Determine the [X, Y] coordinate at the center of the cell enclosing the given text.  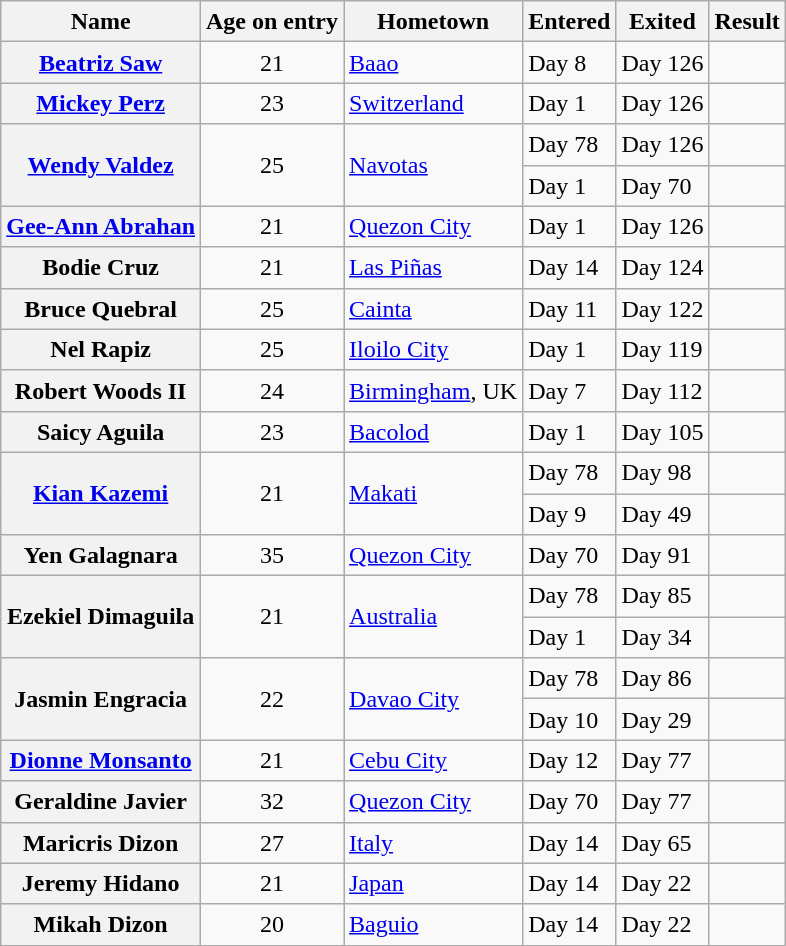
Makati [434, 493]
Day 9 [570, 514]
Bruce Quebral [101, 308]
Wendy Valdez [101, 165]
Day 11 [570, 308]
Australia [434, 617]
Name [101, 22]
Day 112 [662, 390]
32 [272, 802]
27 [272, 842]
Cebu City [434, 760]
Bacolod [434, 432]
Day 85 [662, 596]
Geraldine Javier [101, 802]
Cainta [434, 308]
Las Piñas [434, 268]
Day 119 [662, 350]
Hometown [434, 22]
Mikah Dizon [101, 924]
Day 8 [570, 62]
Jeremy Hidano [101, 884]
Entered [570, 22]
Kian Kazemi [101, 493]
Switzerland [434, 104]
Day 65 [662, 842]
Beatriz Saw [101, 62]
Saicy Aguila [101, 432]
Day 49 [662, 514]
Day 86 [662, 678]
Baao [434, 62]
Yen Galagnara [101, 556]
Davao City [434, 699]
Navotas [434, 165]
Result [747, 22]
Day 98 [662, 472]
Day 91 [662, 556]
Jasmin Engracia [101, 699]
Day 7 [570, 390]
Dionne Monsanto [101, 760]
Day 34 [662, 638]
24 [272, 390]
Robert Woods II [101, 390]
Ezekiel Dimaguila [101, 617]
Day 12 [570, 760]
Iloilo City [434, 350]
22 [272, 699]
Mickey Perz [101, 104]
Day 105 [662, 432]
Day 29 [662, 720]
Birmingham, UK [434, 390]
Maricris Dizon [101, 842]
Baguio [434, 924]
Bodie Cruz [101, 268]
Day 122 [662, 308]
Day 124 [662, 268]
Age on entry [272, 22]
Japan [434, 884]
35 [272, 556]
Gee-Ann Abrahan [101, 226]
20 [272, 924]
Nel Rapiz [101, 350]
Italy [434, 842]
Day 10 [570, 720]
Exited [662, 22]
